Scan for the cell matching the given text and deliver its [X, Y] coordinate at center. 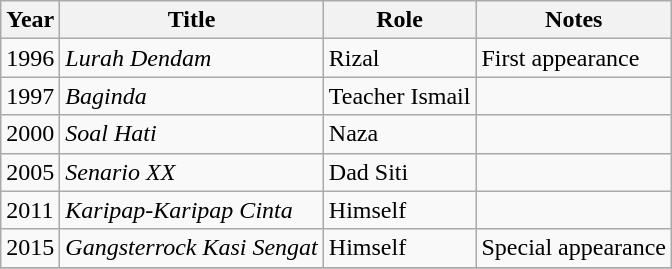
Senario XX [192, 172]
Rizal [400, 58]
Gangsterrock Kasi Sengat [192, 248]
Naza [400, 134]
2005 [30, 172]
Lurah Dendam [192, 58]
Dad Siti [400, 172]
Notes [574, 20]
Title [192, 20]
2000 [30, 134]
2015 [30, 248]
First appearance [574, 58]
Special appearance [574, 248]
1996 [30, 58]
Year [30, 20]
Baginda [192, 96]
2011 [30, 210]
Role [400, 20]
Teacher Ismail [400, 96]
Soal Hati [192, 134]
1997 [30, 96]
Karipap-Karipap Cinta [192, 210]
